Detect which cell encompasses the target text, then output its (x, y) center coordinate. 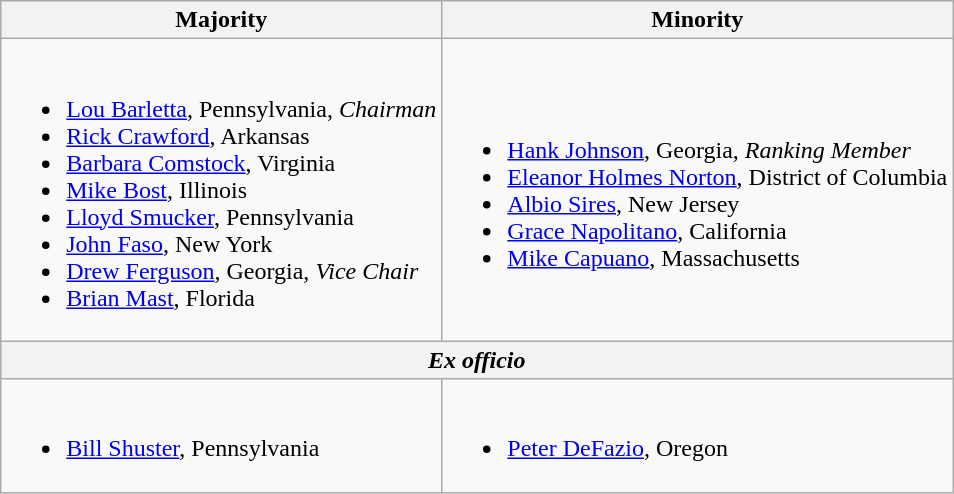
Peter DeFazio, Oregon (698, 436)
Ex officio (477, 360)
Minority (698, 20)
Bill Shuster, Pennsylvania (222, 436)
Majority (222, 20)
